Pinpoint the cell where the given text exists, returning its [X, Y] midpoint coordinate. 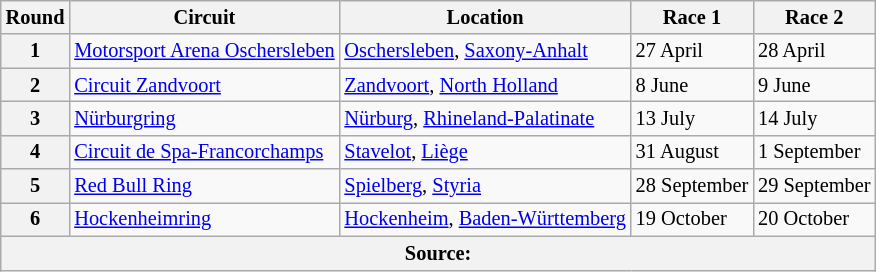
20 October [814, 219]
3 [36, 118]
1 September [814, 152]
14 July [814, 118]
Circuit Zandvoort [204, 85]
4 [36, 152]
2 [36, 85]
29 September [814, 186]
27 April [692, 51]
28 September [692, 186]
Nürburg, Rhineland-Palatinate [484, 118]
Red Bull Ring [204, 186]
Zandvoort, North Holland [484, 85]
Nürburgring [204, 118]
Stavelot, Liège [484, 152]
Circuit de Spa-Francorchamps [204, 152]
28 April [814, 51]
Motorsport Arena Oschersleben [204, 51]
Race 2 [814, 17]
Oschersleben, Saxony-Anhalt [484, 51]
Round [36, 17]
6 [36, 219]
Race 1 [692, 17]
Hockenheimring [204, 219]
Location [484, 17]
19 October [692, 219]
13 July [692, 118]
1 [36, 51]
Circuit [204, 17]
Source: [438, 253]
31 August [692, 152]
Hockenheim, Baden-Württemberg [484, 219]
5 [36, 186]
Spielberg, Styria [484, 186]
9 June [814, 85]
8 June [692, 85]
